For the text-containing cell, return its midpoint in (x, y) coordinate format. 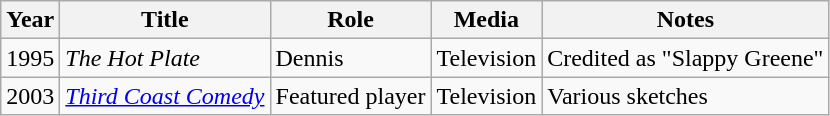
Title (165, 20)
Role (350, 20)
Credited as "Slappy Greene" (686, 58)
Dennis (350, 58)
Media (486, 20)
Year (30, 20)
2003 (30, 96)
Featured player (350, 96)
1995 (30, 58)
Third Coast Comedy (165, 96)
Notes (686, 20)
Various sketches (686, 96)
The Hot Plate (165, 58)
